Extract the [x, y] coordinate from the center of the cell holding the provided text.  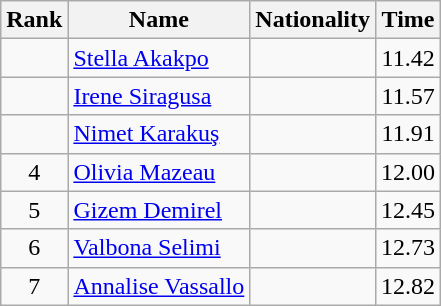
Nimet Karakuş [159, 134]
Nationality [313, 20]
4 [34, 172]
5 [34, 210]
12.73 [408, 248]
Olivia Mazeau [159, 172]
11.57 [408, 96]
Gizem Demirel [159, 210]
Annalise Vassallo [159, 286]
12.82 [408, 286]
Stella Akakpo [159, 58]
11.91 [408, 134]
Valbona Selimi [159, 248]
6 [34, 248]
12.45 [408, 210]
Irene Siragusa [159, 96]
12.00 [408, 172]
Rank [34, 20]
11.42 [408, 58]
7 [34, 286]
Time [408, 20]
Name [159, 20]
